Output the (X, Y) coordinate of the center of the cell containing the given text.  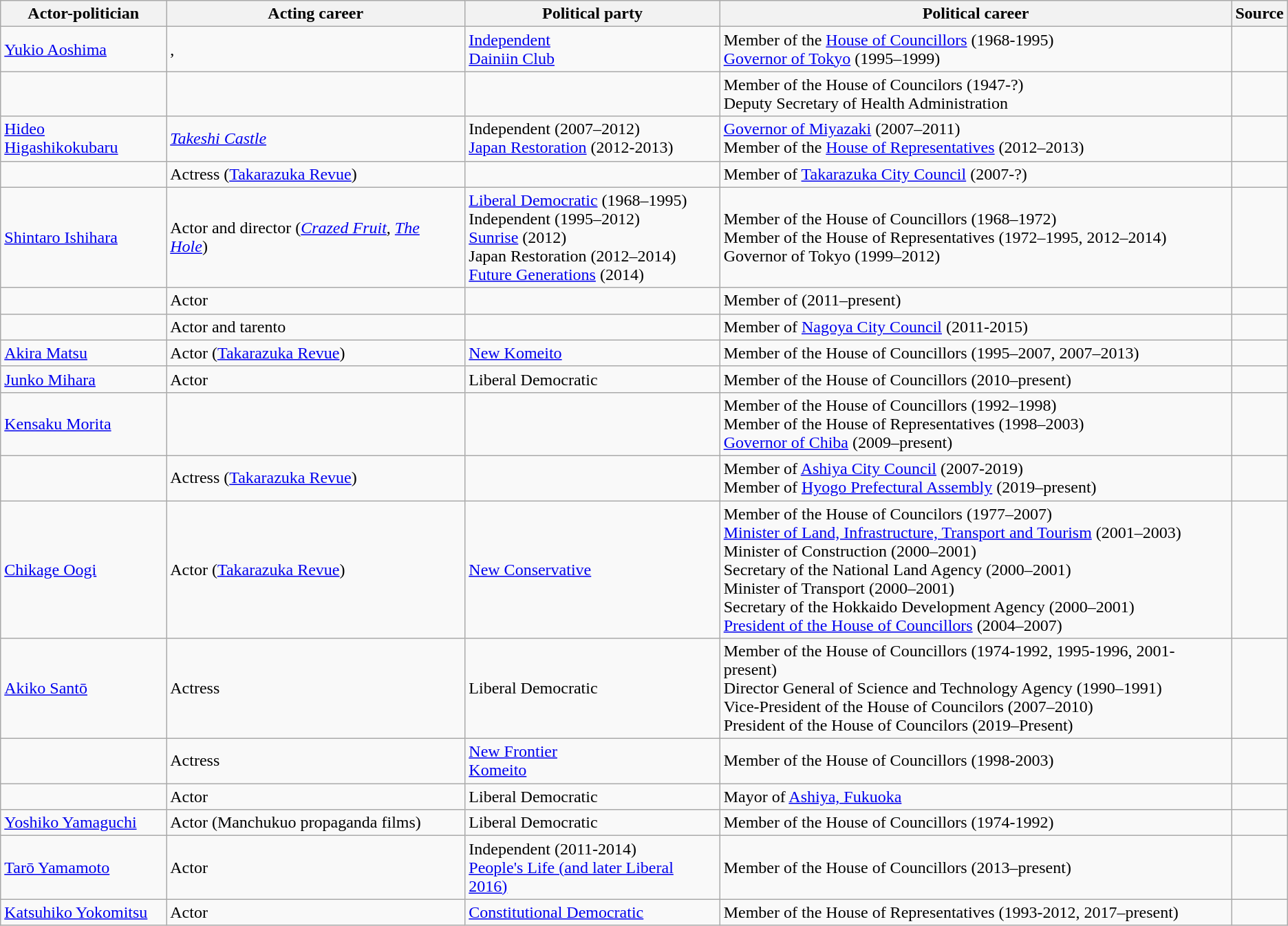
Actor and tarento (316, 327)
Member of the House of Councillors (1992–1998)Member of the House of Representatives (1998–2003)Governor of Chiba (2009–present) (976, 424)
Member of Nagoya City Council (2011-2015) (976, 327)
Member of (2011–present) (976, 301)
Source (1259, 14)
Member of the House of Councillors (1998-2003) (976, 761)
Political career (976, 14)
Actor-politician (84, 14)
Akiko Santō (84, 689)
Akira Matsu (84, 353)
Yoshiko Yamaguchi (84, 823)
Actor and director (Crazed Fruit, The Hole) (316, 237)
Member of the House of Councillors (2010–present) (976, 379)
Tarō Yamamoto (84, 868)
Liberal Democratic (1968–1995)Independent (1995–2012)Sunrise (2012)Japan Restoration (2012–2014)Future Generations (2014) (592, 237)
Member of Takarazuka City Council (2007-?) (976, 174)
New FrontierKomeito (592, 761)
Member of the House of Councillors (2013–present) (976, 868)
Actor (Manchukuo propaganda films) (316, 823)
Member of the House of Councillors (1995–2007, 2007–2013) (976, 353)
New Komeito (592, 353)
Kensaku Morita (84, 424)
Acting career (316, 14)
Member of the House of Representatives (1993-2012, 2017–present) (976, 912)
Member of the House of Councilors (1947-?)Deputy Secretary of Health Administration (976, 94)
Yukio Aoshima (84, 50)
Chikage Oogi (84, 570)
Member of the House of Councillors (1968-1995)Governor of Tokyo (1995–1999) (976, 50)
Member of the House of Councillors (1974-1992) (976, 823)
Takeshi Castle (316, 139)
Katsuhiko Yokomitsu (84, 912)
IndependentDainiin Club (592, 50)
Governor of Miyazaki (2007–2011)Member of the House of Representatives (2012–2013) (976, 139)
Independent (2007–2012)Japan Restoration (2012-2013) (592, 139)
Political party (592, 14)
Independent (2011-2014)People's Life (and later Liberal 2016) (592, 868)
New Conservative (592, 570)
Constitutional Democratic (592, 912)
, (316, 50)
Mayor of Ashiya, Fukuoka (976, 797)
Junko Mihara (84, 379)
Member of Ashiya City Council (2007-2019)Member of Hyogo Prefectural Assembly (2019–present) (976, 477)
Shintaro Ishihara (84, 237)
Hideo Higashikokubaru (84, 139)
Member of the House of Councillors (1968–1972)Member of the House of Representatives (1972–1995, 2012–2014)Governor of Tokyo (1999–2012) (976, 237)
